For the text-containing cell, return its midpoint in (x, y) coordinate format. 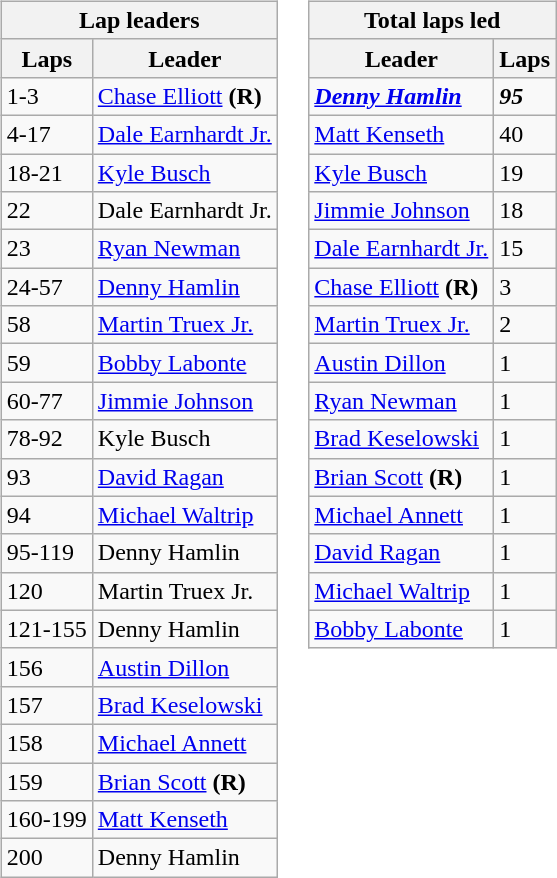
24-57 (46, 287)
78-92 (46, 439)
22 (46, 211)
23 (46, 249)
94 (46, 515)
Total laps led (432, 20)
Lap leaders (139, 20)
156 (46, 667)
157 (46, 705)
19 (525, 173)
93 (46, 477)
40 (525, 134)
3 (525, 287)
18-21 (46, 173)
58 (46, 325)
158 (46, 743)
60-77 (46, 401)
95 (525, 96)
200 (46, 858)
120 (46, 591)
18 (525, 211)
2 (525, 325)
1-3 (46, 96)
15 (525, 249)
159 (46, 781)
160-199 (46, 820)
59 (46, 363)
4-17 (46, 134)
121-155 (46, 629)
95-119 (46, 553)
